Pinpoint the cell where the given text exists, returning its (X, Y) midpoint coordinate. 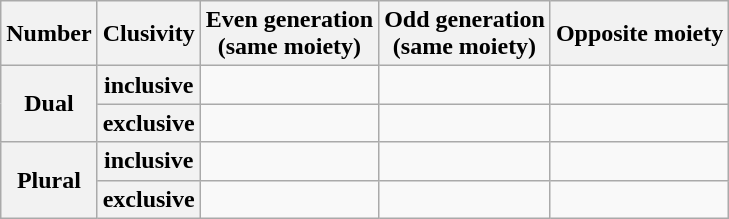
Opposite moiety (639, 34)
Number (49, 34)
Dual (49, 104)
Plural (49, 180)
Even generation (same moiety) (289, 34)
Odd generation (same moiety) (465, 34)
Clusivity (148, 34)
